Capture the cell that displays the provided text and extract its [X, Y] central coordinate. 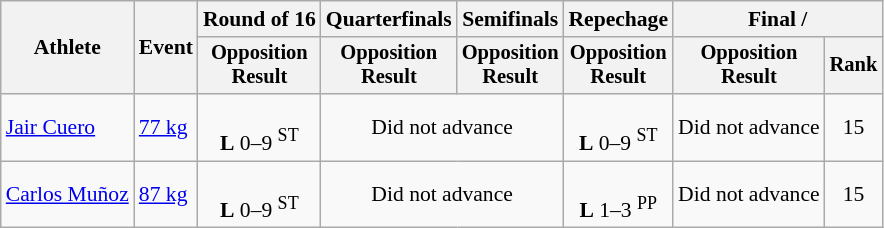
87 kg [166, 194]
Jair Cuero [68, 128]
Rank [854, 66]
Carlos Muñoz [68, 194]
Semifinals [510, 19]
Athlete [68, 48]
Round of 16 [260, 19]
Repechage [618, 19]
77 kg [166, 128]
Final / [778, 19]
Event [166, 48]
L 1–3 PP [618, 194]
Quarterfinals [389, 19]
